Find where the given text appears and provide that cell's center as [x, y] coordinate. 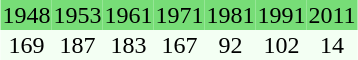
102 [282, 45]
14 [332, 45]
169 [26, 45]
1953 [78, 15]
1971 [180, 15]
1991 [282, 15]
92 [230, 45]
1948 [26, 15]
1981 [230, 15]
2011 [332, 15]
1961 [128, 15]
167 [180, 45]
183 [128, 45]
187 [78, 45]
